Extract the (x, y) coordinate from the center of the cell holding the provided text.  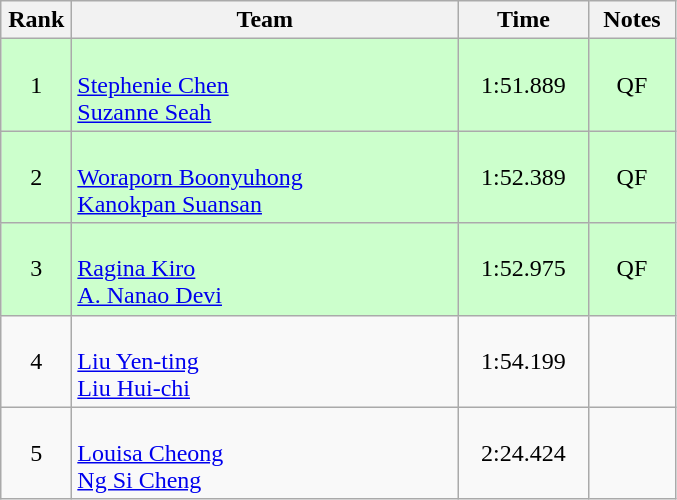
Ragina KiroA. Nanao Devi (265, 269)
Notes (632, 20)
Liu Yen-tingLiu Hui-chi (265, 361)
1:52.975 (524, 269)
Stephenie ChenSuzanne Seah (265, 85)
4 (36, 361)
Louisa CheongNg Si Cheng (265, 453)
Time (524, 20)
1:52.389 (524, 177)
5 (36, 453)
Team (265, 20)
3 (36, 269)
Woraporn BoonyuhongKanokpan Suansan (265, 177)
1:51.889 (524, 85)
2:24.424 (524, 453)
1 (36, 85)
Rank (36, 20)
1:54.199 (524, 361)
2 (36, 177)
